Provide the (X, Y) coordinate of the cell's center where the given text is located.  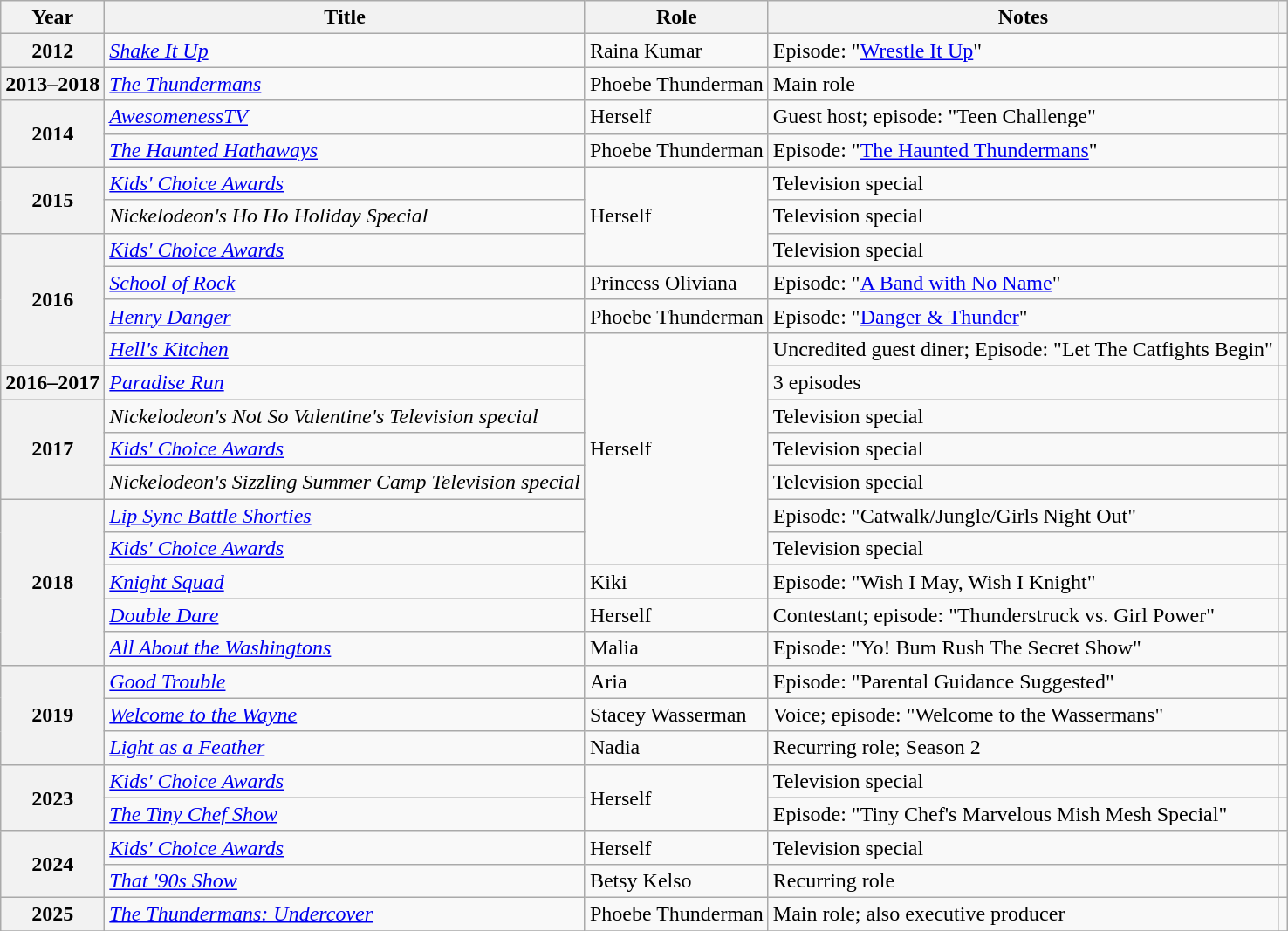
Uncredited guest diner; Episode: "Let The Catfights Begin" (1023, 349)
Guest host; episode: "Teen Challenge" (1023, 117)
2019 (52, 715)
All About the Washingtons (346, 648)
Episode: "Catwalk/Jungle/Girls Night Out" (1023, 516)
Year (52, 17)
Stacey Wasserman (676, 715)
Nadia (676, 748)
Main role; also executive producer (1023, 914)
Recurring role (1023, 880)
Lip Sync Battle Shorties (346, 516)
Episode: "A Band with No Name" (1023, 283)
That '90s Show (346, 880)
Episode: "Yo! Bum Rush The Secret Show" (1023, 648)
2024 (52, 864)
2015 (52, 200)
Episode: "Wrestle It Up" (1023, 51)
Main role (1023, 84)
The Haunted Hathaways (346, 150)
Light as a Feather (346, 748)
Paradise Run (346, 382)
2023 (52, 798)
Recurring role; Season 2 (1023, 748)
School of Rock (346, 283)
Betsy Kelso (676, 880)
Episode: "Tiny Chef's Marvelous Mish Mesh Special" (1023, 814)
Shake It Up (346, 51)
Notes (1023, 17)
Double Dare (346, 615)
Nickelodeon's Ho Ho Holiday Special (346, 216)
Title (346, 17)
Raina Kumar (676, 51)
2018 (52, 582)
2016 (52, 299)
2012 (52, 51)
The Tiny Chef Show (346, 814)
Episode: "Wish I May, Wish I Knight" (1023, 582)
Welcome to the Wayne (346, 715)
Nickelodeon's Sizzling Summer Camp Television special (346, 483)
3 episodes (1023, 382)
Knight Squad (346, 582)
2025 (52, 914)
2013–2018 (52, 84)
Kiki (676, 582)
Henry Danger (346, 316)
Contestant; episode: "Thunderstruck vs. Girl Power" (1023, 615)
2017 (52, 449)
Episode: "Parental Guidance Suggested" (1023, 681)
Aria (676, 681)
2014 (52, 133)
Nickelodeon's Not So Valentine's Television special (346, 416)
Hell's Kitchen (346, 349)
Voice; episode: "Welcome to the Wassermans" (1023, 715)
The Thundermans (346, 84)
Good Trouble (346, 681)
AwesomenessTV (346, 117)
Role (676, 17)
2016–2017 (52, 382)
Princess Oliviana (676, 283)
The Thundermans: Undercover (346, 914)
Malia (676, 648)
Episode: "The Haunted Thundermans" (1023, 150)
Episode: "Danger & Thunder" (1023, 316)
